From the cell containing the given text, extract its center point as (x, y) coordinate. 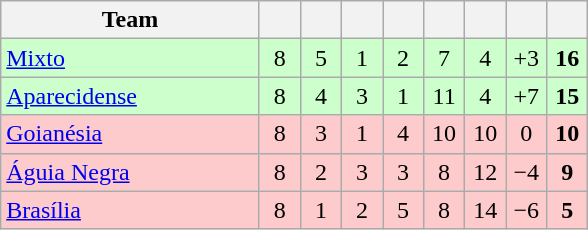
7 (444, 58)
Mixto (130, 58)
0 (526, 134)
Goianésia (130, 134)
11 (444, 96)
Aparecidense (130, 96)
15 (568, 96)
9 (568, 172)
14 (486, 210)
12 (486, 172)
16 (568, 58)
−4 (526, 172)
−6 (526, 210)
Brasília (130, 210)
+7 (526, 96)
+3 (526, 58)
Team (130, 20)
Águia Negra (130, 172)
